Scan for the cell matching the given text and deliver its (X, Y) coordinate at center. 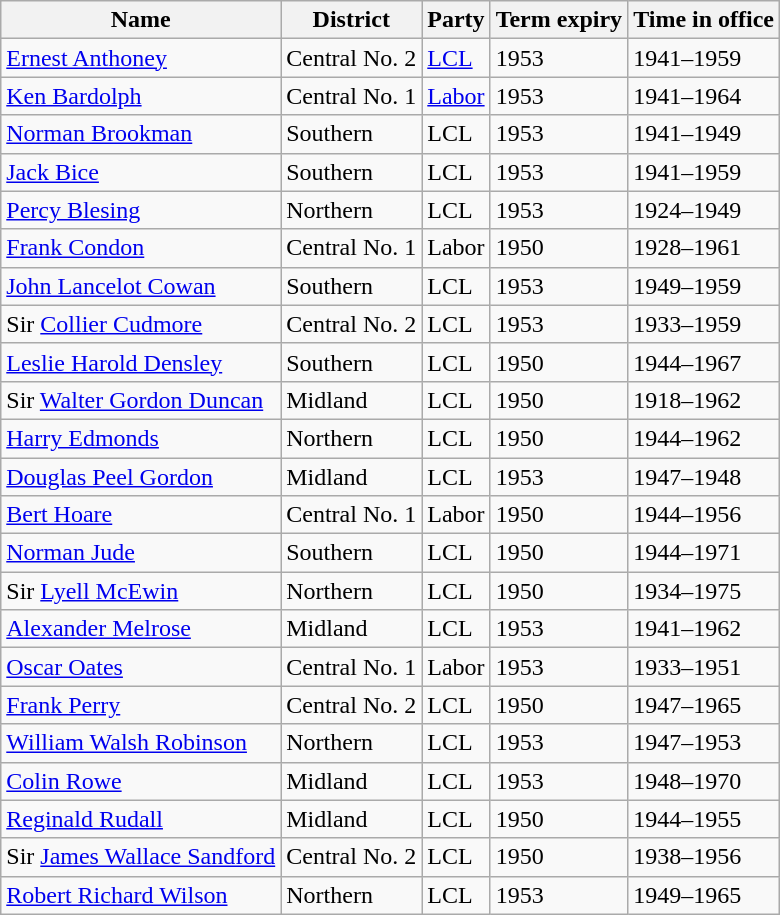
1924–1949 (704, 210)
Robert Richard Wilson (141, 895)
Leslie Harold Densley (141, 362)
Oscar Oates (141, 667)
Percy Blesing (141, 210)
1947–1965 (704, 705)
Ernest Anthoney (141, 58)
Reginald Rudall (141, 819)
1944–1955 (704, 819)
Jack Bice (141, 172)
District (352, 20)
1941–1962 (704, 629)
1918–1962 (704, 400)
1933–1951 (704, 667)
1928–1961 (704, 248)
1944–1971 (704, 553)
John Lancelot Cowan (141, 286)
Sir Collier Cudmore (141, 324)
1934–1975 (704, 591)
Time in office (704, 20)
Name (141, 20)
1933–1959 (704, 324)
1947–1948 (704, 477)
1944–1962 (704, 438)
Sir James Wallace Sandford (141, 857)
Alexander Melrose (141, 629)
1948–1970 (704, 781)
Ken Bardolph (141, 96)
Sir Walter Gordon Duncan (141, 400)
Norman Jude (141, 553)
Term expiry (558, 20)
1949–1959 (704, 286)
Norman Brookman (141, 134)
1941–1964 (704, 96)
Colin Rowe (141, 781)
Bert Hoare (141, 515)
Douglas Peel Gordon (141, 477)
1947–1953 (704, 743)
1938–1956 (704, 857)
1941–1949 (704, 134)
Frank Perry (141, 705)
1949–1965 (704, 895)
Sir Lyell McEwin (141, 591)
1944–1967 (704, 362)
Party (456, 20)
Frank Condon (141, 248)
1944–1956 (704, 515)
Harry Edmonds (141, 438)
William Walsh Robinson (141, 743)
